Pinpoint the cell where the given text exists, returning its [X, Y] midpoint coordinate. 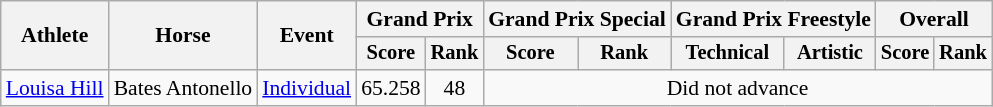
Technical [728, 54]
Athlete [55, 36]
48 [455, 88]
Grand Prix Special [577, 19]
Grand Prix [420, 19]
Louisa Hill [55, 88]
65.258 [390, 88]
Bates Antonello [184, 88]
Horse [184, 36]
Individual [306, 88]
Did not advance [738, 88]
Event [306, 36]
Artistic [830, 54]
Overall [934, 19]
Grand Prix Freestyle [774, 19]
